Find where the given text appears and provide that cell's center as [X, Y] coordinate. 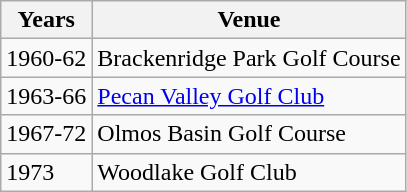
Pecan Valley Golf Club [249, 96]
Years [46, 20]
1967-72 [46, 134]
1963-66 [46, 96]
Olmos Basin Golf Course [249, 134]
Brackenridge Park Golf Course [249, 58]
Venue [249, 20]
Woodlake Golf Club [249, 172]
1973 [46, 172]
1960-62 [46, 58]
